Locate the cell with the specified text and output its [x, y] center coordinate. 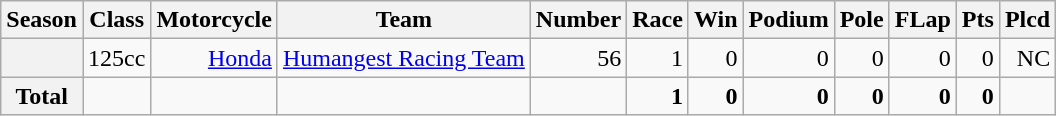
Win [716, 20]
Class [116, 20]
Total [42, 96]
Season [42, 20]
Motorcycle [214, 20]
Number [578, 20]
Honda [214, 58]
Plcd [1027, 20]
NC [1027, 58]
125cc [116, 58]
Humangest Racing Team [404, 58]
FLap [922, 20]
Podium [788, 20]
Pole [862, 20]
56 [578, 58]
Race [658, 20]
Pts [978, 20]
Team [404, 20]
